Find where the given text appears and provide that cell's center as [X, Y] coordinate. 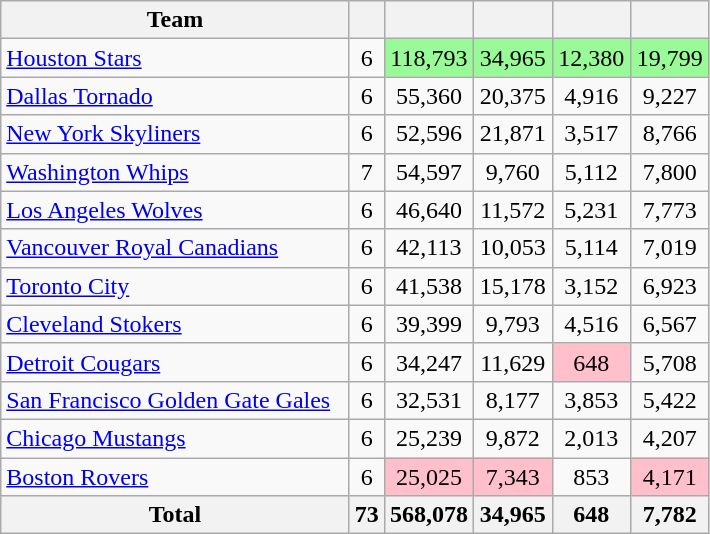
4,916 [592, 96]
6,923 [670, 286]
39,399 [428, 324]
Vancouver Royal Canadians [176, 248]
12,380 [592, 58]
11,629 [512, 362]
5,422 [670, 400]
Chicago Mustangs [176, 438]
Cleveland Stokers [176, 324]
8,177 [512, 400]
34,247 [428, 362]
21,871 [512, 134]
4,207 [670, 438]
73 [366, 515]
7,782 [670, 515]
Dallas Tornado [176, 96]
41,538 [428, 286]
Team [176, 20]
568,078 [428, 515]
9,872 [512, 438]
3,517 [592, 134]
19,799 [670, 58]
11,572 [512, 210]
853 [592, 477]
9,760 [512, 172]
15,178 [512, 286]
9,793 [512, 324]
118,793 [428, 58]
4,171 [670, 477]
10,053 [512, 248]
Total [176, 515]
7,773 [670, 210]
5,231 [592, 210]
7,800 [670, 172]
Washington Whips [176, 172]
7,019 [670, 248]
5,114 [592, 248]
3,853 [592, 400]
5,112 [592, 172]
9,227 [670, 96]
5,708 [670, 362]
San Francisco Golden Gate Gales [176, 400]
New York Skyliners [176, 134]
4,516 [592, 324]
Boston Rovers [176, 477]
8,766 [670, 134]
54,597 [428, 172]
32,531 [428, 400]
25,239 [428, 438]
55,360 [428, 96]
Houston Stars [176, 58]
42,113 [428, 248]
7,343 [512, 477]
Los Angeles Wolves [176, 210]
52,596 [428, 134]
Toronto City [176, 286]
25,025 [428, 477]
Detroit Cougars [176, 362]
46,640 [428, 210]
20,375 [512, 96]
2,013 [592, 438]
3,152 [592, 286]
7 [366, 172]
6,567 [670, 324]
